Search for the cell housing the specified text and yield its [x, y] center coordinate. 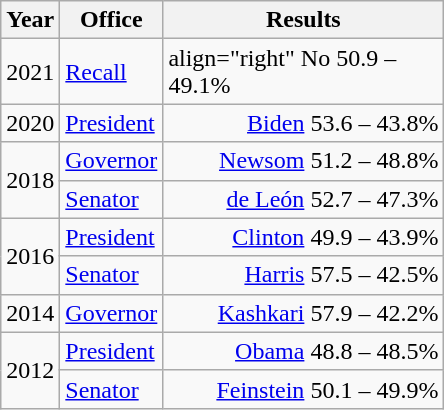
Clinton 49.9 – 43.9% [304, 237]
Feinstein 50.1 – 49.9% [304, 389]
Year [30, 20]
de León 52.7 – 47.3% [304, 199]
Results [304, 20]
2018 [30, 180]
2020 [30, 123]
2021 [30, 72]
Obama 48.8 – 48.5% [304, 351]
2012 [30, 370]
Biden 53.6 – 43.8% [304, 123]
Kashkari 57.9 – 42.2% [304, 313]
Harris 57.5 – 42.5% [304, 275]
Office [112, 20]
Recall [112, 72]
2016 [30, 256]
2014 [30, 313]
align="right" No 50.9 – 49.1% [304, 72]
Newsom 51.2 – 48.8% [304, 161]
